Determine the (X, Y) coordinate at the center of the cell enclosing the given text.  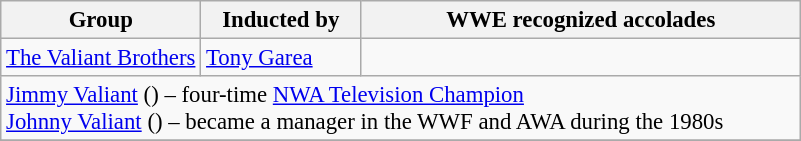
Tony Garea (281, 58)
The Valiant Brothers (101, 58)
Inducted by (281, 20)
Group (101, 20)
WWE recognized accolades (581, 20)
Jimmy Valiant () – four-time NWA Television ChampionJohnny Valiant () – became a manager in the WWF and AWA during the 1980s (401, 108)
